Identify which cell holds the provided text, then report its [X, Y] central coordinate. 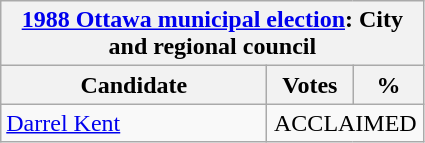
ACCLAIMED [346, 123]
% [388, 85]
Votes [310, 85]
Candidate [134, 85]
Darrel Kent [134, 123]
1988 Ottawa municipal election: City and regional council [212, 34]
